For the text-containing cell, return its midpoint in (x, y) coordinate format. 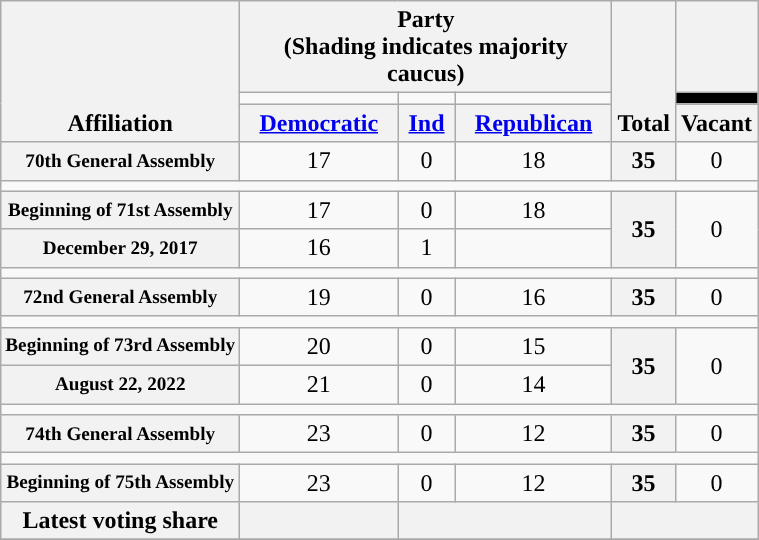
Affiliation (120, 72)
Beginning of 73rd Assembly (120, 346)
Beginning of 75th Assembly (120, 483)
19 (319, 297)
Democratic (319, 123)
74th General Assembly (120, 434)
Total (644, 72)
Vacant (716, 123)
72nd General Assembly (120, 297)
August 22, 2022 (120, 384)
Republican (534, 123)
14 (534, 384)
Beginning of 71st Assembly (120, 210)
15 (534, 346)
December 29, 2017 (120, 248)
21 (319, 384)
Latest voting share (120, 521)
70th General Assembly (120, 161)
Ind (426, 123)
Party (Shading indicates majority caucus) (426, 47)
20 (319, 346)
1 (426, 248)
